Detect which cell encompasses the target text, then output its (x, y) center coordinate. 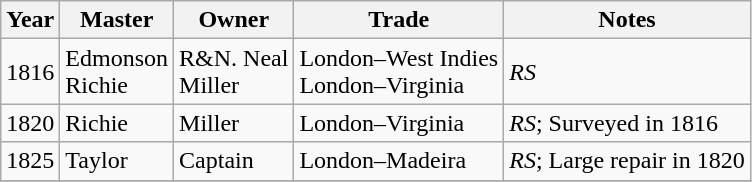
Notes (628, 20)
1816 (30, 72)
Trade (399, 20)
1825 (30, 161)
Owner (234, 20)
RS; Surveyed in 1816 (628, 123)
Richie (117, 123)
RS; Large repair in 1820 (628, 161)
RS (628, 72)
London–Madeira (399, 161)
R&N. NealMiller (234, 72)
Master (117, 20)
London–West IndiesLondon–Virginia (399, 72)
Captain (234, 161)
Year (30, 20)
EdmonsonRichie (117, 72)
Miller (234, 123)
London–Virginia (399, 123)
1820 (30, 123)
Taylor (117, 161)
